Pinpoint the cell where the given text exists, returning its (x, y) midpoint coordinate. 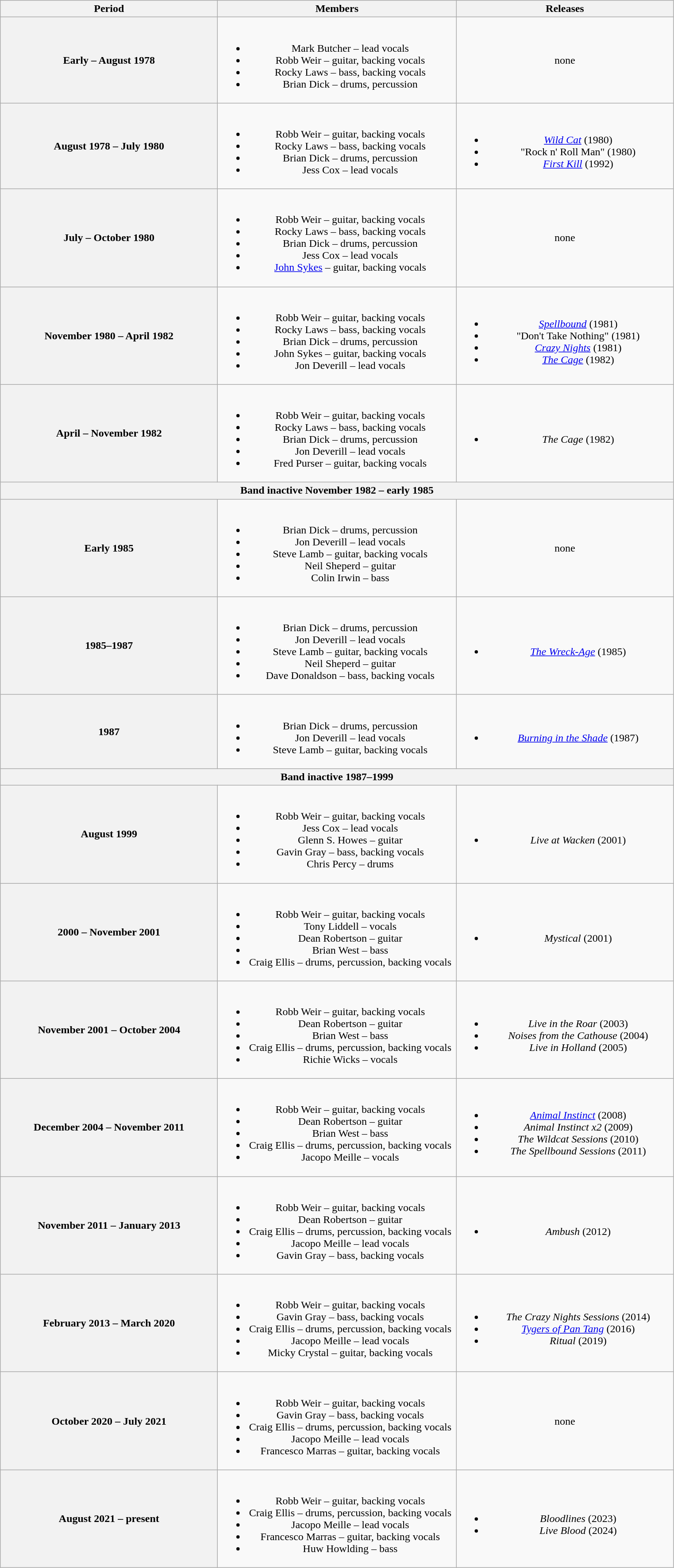
The Wreck-Age (1985) (565, 646)
1987 (109, 732)
August 2021 – present (109, 1519)
Releases (565, 9)
Members (337, 9)
Robb Weir – guitar, backing vocalsDean Robertson – guitarBrian West – bassCraig Ellis – drums, percussion, backing vocalsRichie Wicks – vocals (337, 1030)
Live at Wacken (2001) (565, 834)
Robb Weir – guitar, backing vocalsTony Liddell – vocalsDean Robertson – guitarBrian West – bassCraig Ellis – drums, percussion, backing vocals (337, 932)
Brian Dick – drums, percussionJon Deverill – lead vocalsSteve Lamb – guitar, backing vocalsNeil Sheperd – guitarColin Irwin – bass (337, 548)
Bloodlines (2023)Live Blood (2024) (565, 1519)
Brian Dick – drums, percussionJon Deverill – lead vocalsSteve Lamb – guitar, backing vocalsNeil Sheperd – guitarDave Donaldson – bass, backing vocals (337, 646)
Animal Instinct (2008)Animal Instinct x2 (2009)The Wildcat Sessions (2010)The Spellbound Sessions (2011) (565, 1128)
1985–1987 (109, 646)
August 1999 (109, 834)
Robb Weir – guitar, backing vocalsRocky Laws – bass, backing vocalsBrian Dick – drums, percussionJess Cox – lead vocals (337, 146)
Burning in the Shade (1987) (565, 732)
Ambush (2012) (565, 1225)
2000 – November 2001 (109, 932)
Mark Butcher – lead vocalsRobb Weir – guitar, backing vocalsRocky Laws – bass, backing vocalsBrian Dick – drums, percussion (337, 60)
Brian Dick – drums, percussionJon Deverill – lead vocalsSteve Lamb – guitar, backing vocals (337, 732)
The Cage (1982) (565, 433)
Wild Cat (1980)"Rock n' Roll Man" (1980)First Kill (1992) (565, 146)
August 1978 – July 1980 (109, 146)
October 2020 – July 2021 (109, 1421)
Mystical (2001) (565, 932)
December 2004 – November 2011 (109, 1128)
November 2001 – October 2004 (109, 1030)
The Crazy Nights Sessions (2014)Tygers of Pan Tang (2016)Ritual (2019) (565, 1323)
Early – August 1978 (109, 60)
Robb Weir – guitar, backing vocalsDean Robertson – guitarBrian West – bassCraig Ellis – drums, percussion, backing vocalsJacopo Meille – vocals (337, 1128)
Band inactive November 1982 – early 1985 (337, 491)
April – November 1982 (109, 433)
Spellbound (1981)"Don't Take Nothing" (1981)Crazy Nights (1981)The Cage (1982) (565, 335)
Early 1985 (109, 548)
February 2013 – March 2020 (109, 1323)
Band inactive 1987–1999 (337, 777)
November 2011 – January 2013 (109, 1225)
Live in the Roar (2003)Noises from the Cathouse (2004)Live in Holland (2005) (565, 1030)
Robb Weir – guitar, backing vocalsJess Cox – lead vocalsGlenn S. Howes – guitarGavin Gray – bass, backing vocalsChris Percy – drums (337, 834)
July – October 1980 (109, 238)
November 1980 – April 1982 (109, 335)
Period (109, 9)
